Provide the [x, y] coordinate of the cell's center where the given text is located.  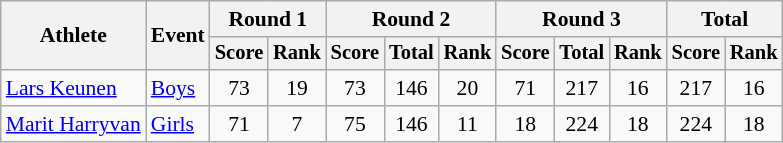
Boys [178, 88]
75 [355, 124]
20 [468, 88]
Event [178, 36]
7 [297, 124]
Athlete [74, 36]
Round 1 [268, 19]
Lars Keunen [74, 88]
Girls [178, 124]
Marit Harryvan [74, 124]
19 [297, 88]
11 [468, 124]
Round 2 [411, 19]
Round 3 [581, 19]
